From the cell containing the given text, extract its center point as [X, Y] coordinate. 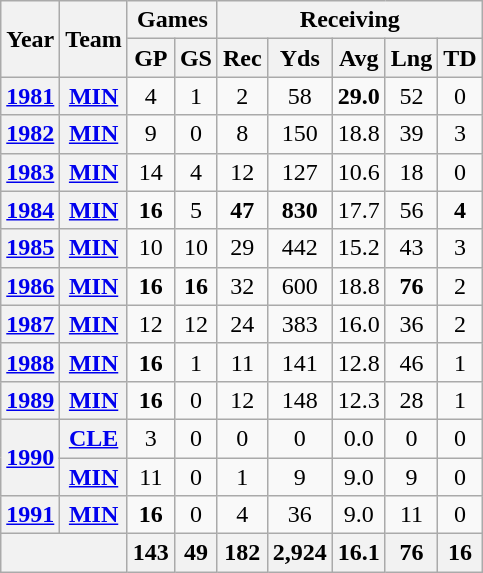
2,924 [300, 553]
16.0 [358, 324]
12.3 [358, 400]
Games [172, 20]
Receiving [350, 20]
1984 [30, 210]
32 [242, 286]
Avg [358, 58]
1991 [30, 515]
0.0 [358, 438]
1987 [30, 324]
15.2 [358, 248]
29 [242, 248]
150 [300, 134]
CLE [94, 438]
29.0 [358, 96]
46 [411, 362]
16.1 [358, 553]
182 [242, 553]
GP [150, 58]
127 [300, 172]
GS [196, 58]
1986 [30, 286]
1981 [30, 96]
14 [150, 172]
12.8 [358, 362]
28 [411, 400]
1989 [30, 400]
TD [460, 58]
Lng [411, 58]
10.6 [358, 172]
600 [300, 286]
18 [411, 172]
141 [300, 362]
1982 [30, 134]
8 [242, 134]
5 [196, 210]
Team [94, 39]
24 [242, 324]
1990 [30, 457]
148 [300, 400]
Rec [242, 58]
Year [30, 39]
1985 [30, 248]
383 [300, 324]
39 [411, 134]
830 [300, 210]
1983 [30, 172]
56 [411, 210]
52 [411, 96]
47 [242, 210]
1988 [30, 362]
Yds [300, 58]
143 [150, 553]
58 [300, 96]
442 [300, 248]
49 [196, 553]
43 [411, 248]
17.7 [358, 210]
